Find where the given text appears and provide that cell's center as [x, y] coordinate. 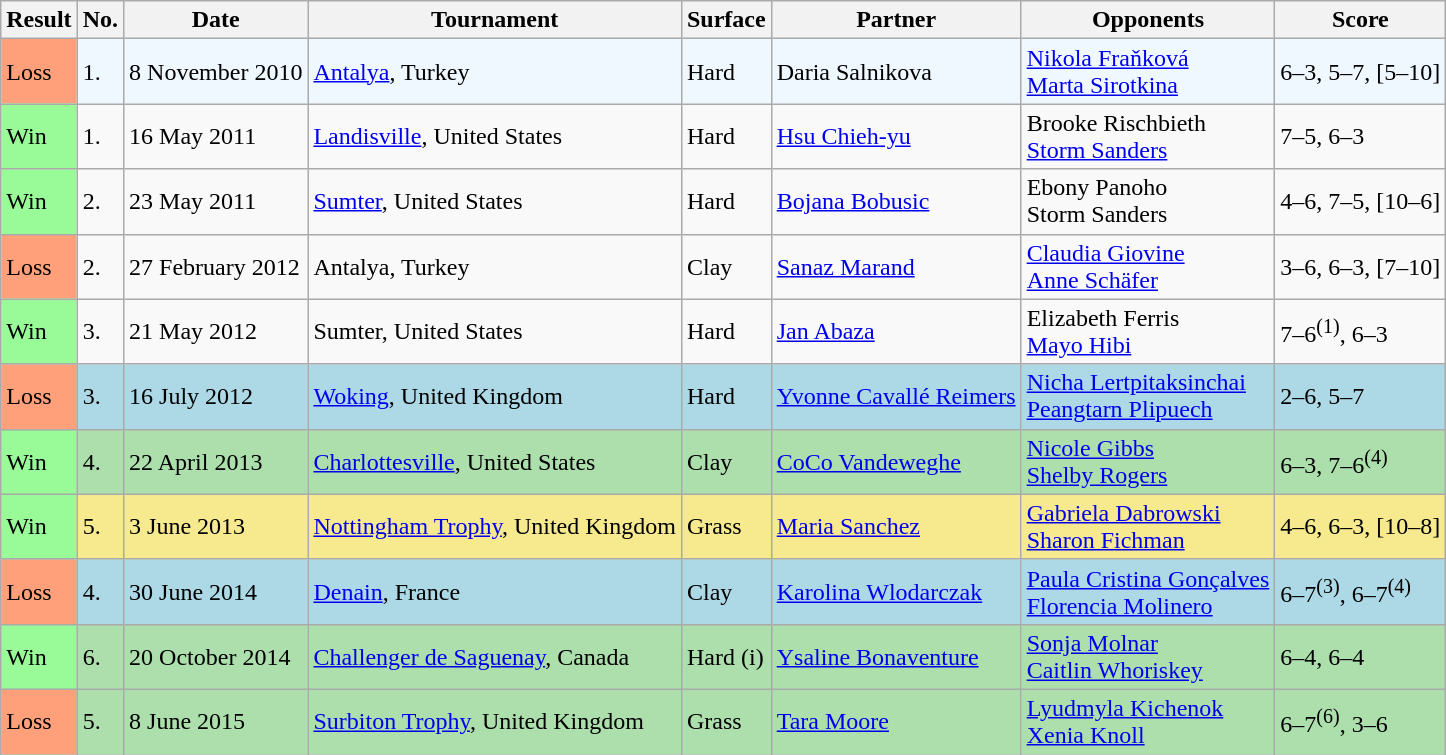
6–3, 5–7, [5–10] [1360, 72]
Bojana Bobusic [896, 202]
6–7(3), 6–7(4) [1360, 592]
3 June 2013 [216, 526]
7–5, 6–3 [1360, 136]
Result [39, 20]
6–3, 7–6(4) [1360, 462]
Lyudmyla Kichenok Xenia Knoll [1148, 722]
Ebony Panoho Storm Sanders [1148, 202]
6–4, 6–4 [1360, 656]
3–6, 6–3, [7–10] [1360, 266]
16 July 2012 [216, 396]
Nicole Gibbs Shelby Rogers [1148, 462]
Yvonne Cavallé Reimers [896, 396]
Hsu Chieh-yu [896, 136]
Paula Cristina Gonçalves Florencia Molinero [1148, 592]
Elizabeth Ferris Mayo Hibi [1148, 332]
6. [100, 656]
27 February 2012 [216, 266]
Landisville, United States [495, 136]
Tara Moore [896, 722]
Gabriela Dabrowski Sharon Fichman [1148, 526]
8 November 2010 [216, 72]
No. [100, 20]
Nottingham Trophy, United Kingdom [495, 526]
Charlottesville, United States [495, 462]
Claudia Giovine Anne Schäfer [1148, 266]
CoCo Vandeweghe [896, 462]
16 May 2011 [216, 136]
Nikola Fraňková Marta Sirotkina [1148, 72]
Opponents [1148, 20]
Daria Salnikova [896, 72]
Jan Abaza [896, 332]
23 May 2011 [216, 202]
Maria Sanchez [896, 526]
20 October 2014 [216, 656]
7–6(1), 6–3 [1360, 332]
Score [1360, 20]
Woking, United Kingdom [495, 396]
Challenger de Saguenay, Canada [495, 656]
Sanaz Marand [896, 266]
4–6, 7–5, [10–6] [1360, 202]
Surface [726, 20]
Date [216, 20]
4–6, 6–3, [10–8] [1360, 526]
8 June 2015 [216, 722]
22 April 2013 [216, 462]
21 May 2012 [216, 332]
Sonja Molnar Caitlin Whoriskey [1148, 656]
Nicha Lertpitaksinchai Peangtarn Plipuech [1148, 396]
Ysaline Bonaventure [896, 656]
Partner [896, 20]
Surbiton Trophy, United Kingdom [495, 722]
Denain, France [495, 592]
Brooke Rischbieth Storm Sanders [1148, 136]
2–6, 5–7 [1360, 396]
6–7(6), 3–6 [1360, 722]
30 June 2014 [216, 592]
Hard (i) [726, 656]
Tournament [495, 20]
Karolina Wlodarczak [896, 592]
